Scan for the cell matching the given text and deliver its [x, y] coordinate at center. 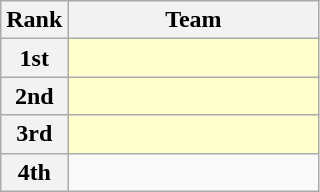
Team [194, 20]
1st [34, 58]
4th [34, 172]
2nd [34, 96]
Rank [34, 20]
3rd [34, 134]
